Identify which cell holds the provided text, then report its (x, y) central coordinate. 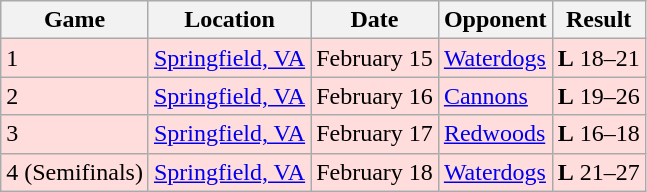
Result (598, 20)
2 (75, 96)
L 21–27 (598, 172)
February 16 (375, 96)
1 (75, 58)
4 (Semifinals) (75, 172)
Location (229, 20)
February 17 (375, 134)
L 18–21 (598, 58)
Opponent (495, 20)
Cannons (495, 96)
L 19–26 (598, 96)
Game (75, 20)
3 (75, 134)
L 16–18 (598, 134)
Date (375, 20)
February 15 (375, 58)
February 18 (375, 172)
Redwoods (495, 134)
